Return the (X, Y) coordinate for the center point of the cell that contains the specified text.  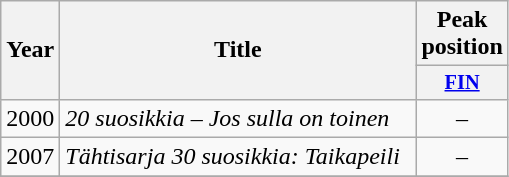
20 suosikkia – Jos sulla on toinen (238, 118)
Title (238, 50)
FIN (462, 83)
2000 (30, 118)
Year (30, 50)
Peakposition (462, 34)
Tähtisarja 30 suosikkia: Taikapeili (238, 157)
2007 (30, 157)
